Locate the cell with the specified text and output its [X, Y] center coordinate. 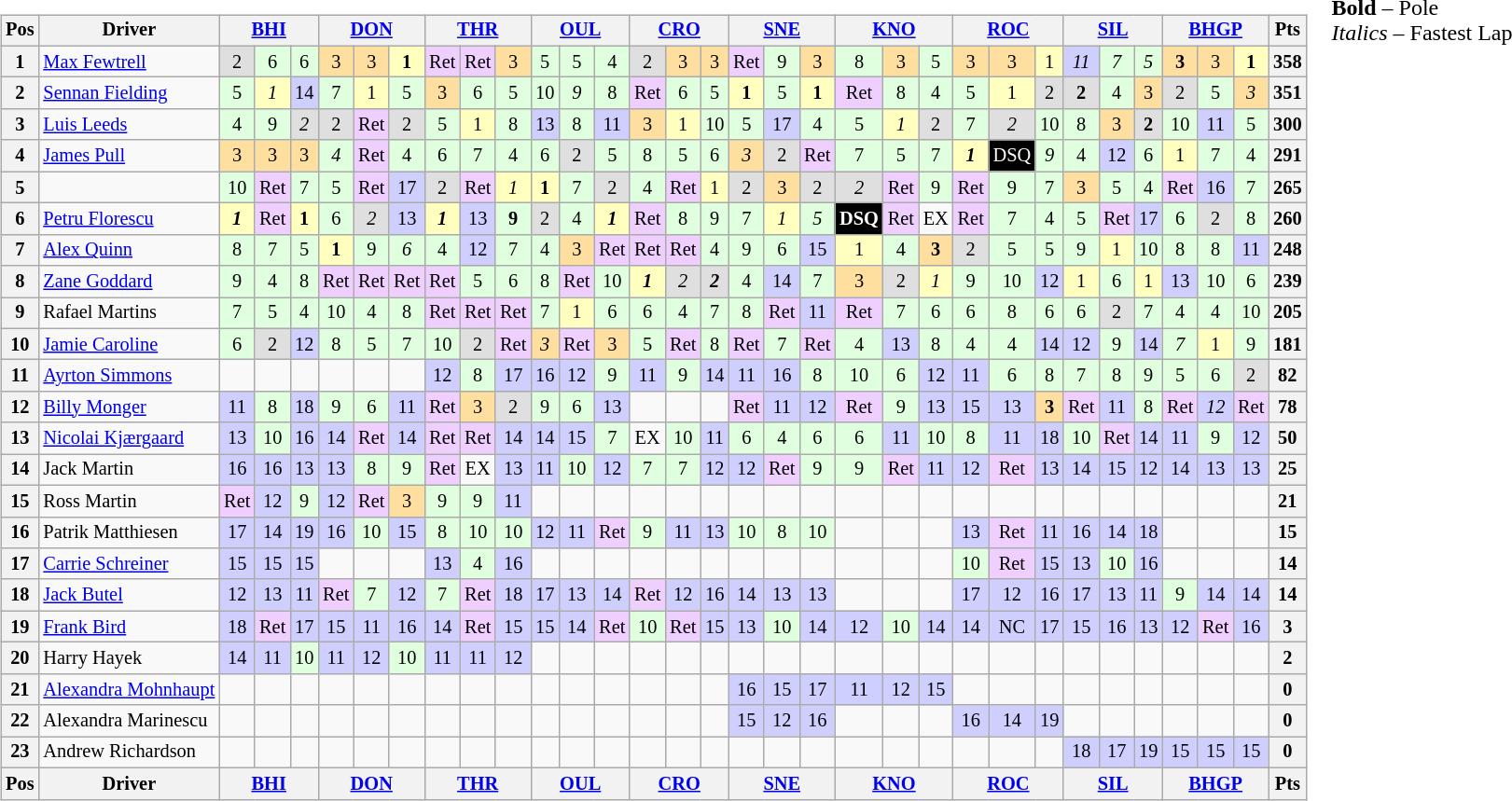
Ross Martin [129, 501]
22 [20, 721]
Luis Leeds [129, 125]
Alexandra Mohnhaupt [129, 689]
78 [1287, 407]
Alexandra Marinescu [129, 721]
Harry Hayek [129, 658]
82 [1287, 376]
260 [1287, 219]
291 [1287, 156]
NC [1012, 627]
358 [1287, 62]
Carrie Schreiner [129, 564]
351 [1287, 93]
239 [1287, 282]
Andrew Richardson [129, 753]
Billy Monger [129, 407]
Petru Florescu [129, 219]
Frank Bird [129, 627]
23 [20, 753]
Jamie Caroline [129, 344]
20 [20, 658]
Patrik Matthiesen [129, 532]
Nicolai Kjærgaard [129, 438]
Jack Butel [129, 595]
Jack Martin [129, 470]
Max Fewtrell [129, 62]
265 [1287, 187]
205 [1287, 313]
25 [1287, 470]
Ayrton Simmons [129, 376]
Alex Quinn [129, 250]
300 [1287, 125]
Zane Goddard [129, 282]
Rafael Martins [129, 313]
50 [1287, 438]
James Pull [129, 156]
Sennan Fielding [129, 93]
248 [1287, 250]
181 [1287, 344]
